Capture the cell that displays the provided text and extract its [X, Y] central coordinate. 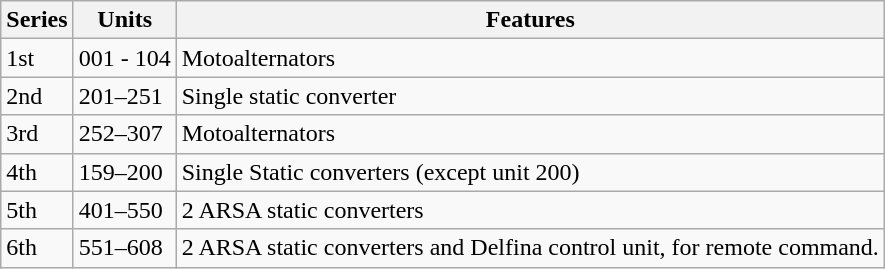
1st [37, 58]
4th [37, 172]
Single Static converters (except unit 200) [530, 172]
2 ARSA static converters [530, 210]
159–200 [124, 172]
551–608 [124, 248]
Single static converter [530, 96]
252–307 [124, 134]
5th [37, 210]
2 ARSA static converters and Delfina control unit, for remote command. [530, 248]
Series [37, 20]
201–251 [124, 96]
Features [530, 20]
6th [37, 248]
Units [124, 20]
3rd [37, 134]
401–550 [124, 210]
001 - 104 [124, 58]
2nd [37, 96]
